Return the (X, Y) coordinate for the center point of the cell that contains the specified text.  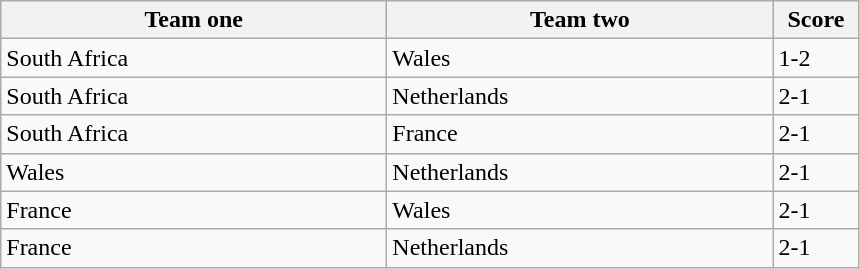
Score (816, 20)
Team two (580, 20)
1-2 (816, 58)
Team one (194, 20)
